Identify which cell holds the provided text, then report its (X, Y) central coordinate. 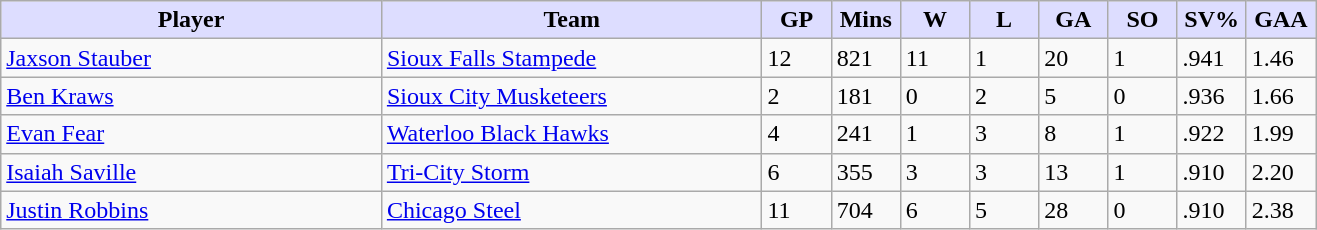
Ben Kraws (192, 96)
4 (796, 134)
20 (1074, 58)
12 (796, 58)
.941 (1212, 58)
Mins (866, 20)
2.38 (1280, 210)
1.46 (1280, 58)
Isaiah Saville (192, 172)
SV% (1212, 20)
.922 (1212, 134)
704 (866, 210)
181 (866, 96)
Tri-City Storm (572, 172)
Waterloo Black Hawks (572, 134)
241 (866, 134)
Player (192, 20)
Sioux Falls Stampede (572, 58)
Jaxson Stauber (192, 58)
SO (1142, 20)
GA (1074, 20)
1.99 (1280, 134)
2.20 (1280, 172)
1.66 (1280, 96)
GAA (1280, 20)
355 (866, 172)
.936 (1212, 96)
GP (796, 20)
Team (572, 20)
28 (1074, 210)
Chicago Steel (572, 210)
W (934, 20)
Sioux City Musketeers (572, 96)
L (1004, 20)
13 (1074, 172)
8 (1074, 134)
821 (866, 58)
Evan Fear (192, 134)
Justin Robbins (192, 210)
